Capture the cell that displays the provided text and extract its [x, y] central coordinate. 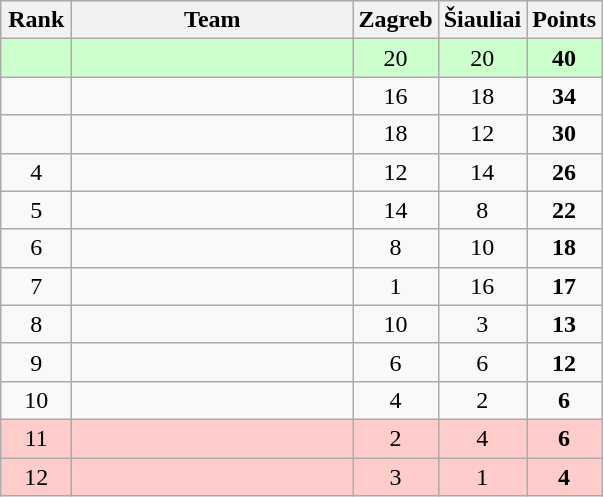
Zagreb [396, 20]
17 [564, 286]
Points [564, 20]
7 [36, 286]
13 [564, 324]
22 [564, 210]
11 [36, 438]
30 [564, 134]
34 [564, 96]
Šiauliai [482, 20]
5 [36, 210]
40 [564, 58]
Team [212, 20]
9 [36, 362]
Rank [36, 20]
26 [564, 172]
